Output the (X, Y) coordinate of the center of the cell containing the given text.  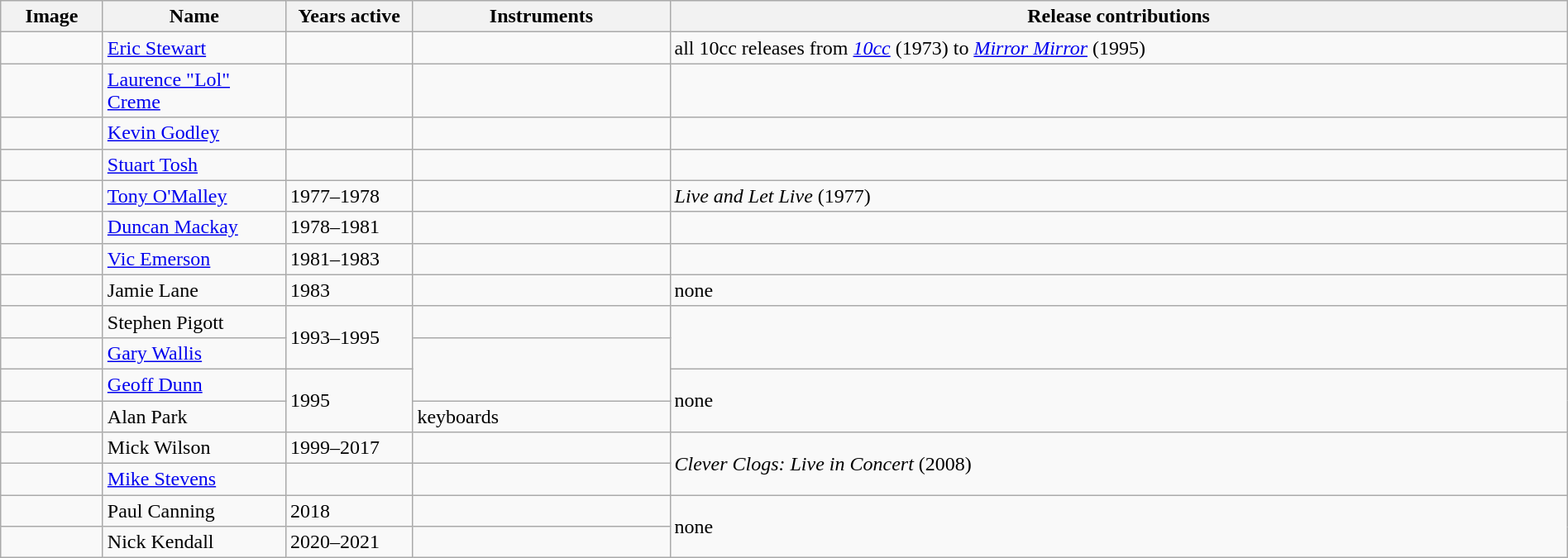
Alan Park (194, 416)
Duncan Mackay (194, 227)
Name (194, 17)
Stephen Pigott (194, 322)
Tony O'Malley (194, 196)
Paul Canning (194, 511)
1999–2017 (349, 448)
1978–1981 (349, 227)
2020–2021 (349, 542)
Vic Emerson (194, 259)
Instruments (541, 17)
keyboards (541, 416)
1981–1983 (349, 259)
1977–1978 (349, 196)
Years active (349, 17)
Clever Clogs: Live in Concert (2008) (1118, 464)
Jamie Lane (194, 290)
Nick Kendall (194, 542)
Mike Stevens (194, 479)
Mick Wilson (194, 448)
2018 (349, 511)
Image (52, 17)
1983 (349, 290)
Stuart Tosh (194, 165)
Kevin Godley (194, 133)
Geoff Dunn (194, 384)
Gary Wallis (194, 353)
1993–1995 (349, 337)
Laurence "Lol" Creme (194, 91)
Live and Let Live (1977) (1118, 196)
all 10cc releases from 10cc (1973) to Mirror Mirror (1995) (1118, 48)
1995 (349, 400)
Release contributions (1118, 17)
Eric Stewart (194, 48)
